Return (X, Y) of the center of cell containing provided text 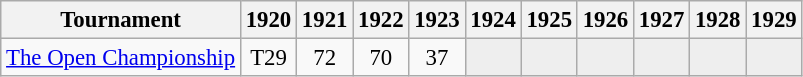
1926 (605, 20)
1927 (661, 20)
1928 (718, 20)
1924 (493, 20)
1920 (268, 20)
1925 (549, 20)
1929 (774, 20)
72 (325, 58)
1923 (437, 20)
1922 (381, 20)
The Open Championship (121, 58)
Tournament (121, 20)
T29 (268, 58)
1921 (325, 20)
70 (381, 58)
37 (437, 58)
